Scan for the cell matching the given text and deliver its (x, y) coordinate at center. 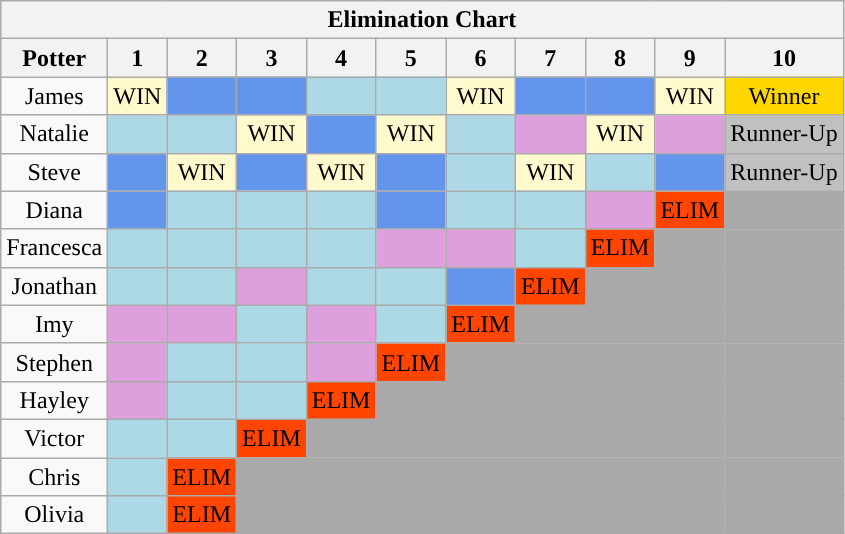
5 (411, 58)
10 (784, 58)
7 (550, 58)
Olivia (54, 515)
Diana (54, 210)
2 (202, 58)
3 (272, 58)
Potter (54, 58)
Victor (54, 438)
Elimination Chart (422, 20)
Francesca (54, 248)
Winner (784, 96)
Stephen (54, 362)
Steve (54, 172)
8 (620, 58)
Jonathan (54, 286)
James (54, 96)
9 (690, 58)
Imy (54, 324)
Hayley (54, 400)
Chris (54, 477)
4 (341, 58)
Natalie (54, 134)
1 (138, 58)
6 (481, 58)
